Output the [X, Y] coordinate of the center of the cell containing the given text.  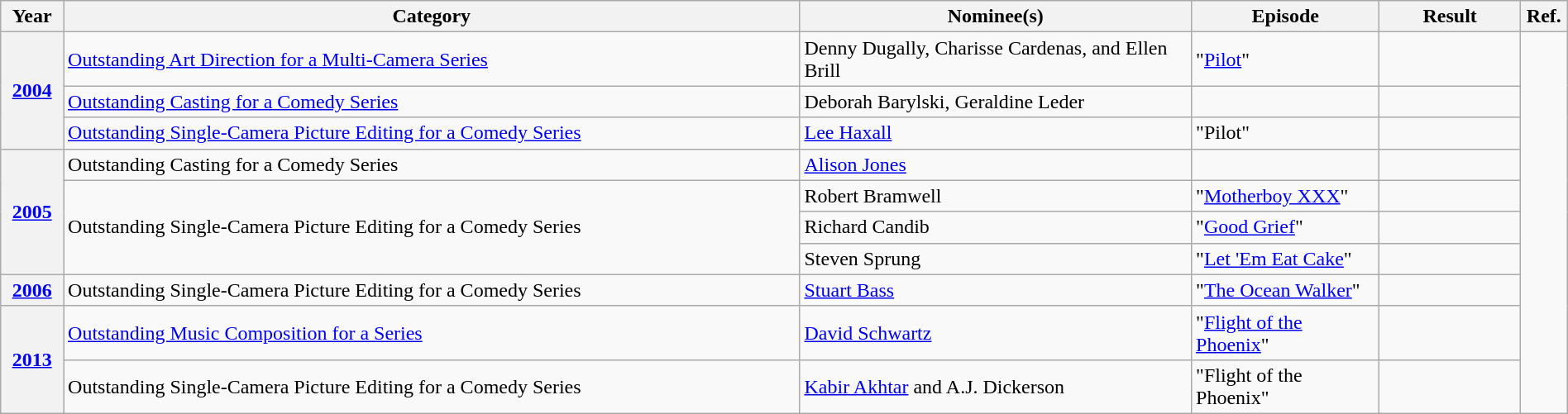
Deborah Barylski, Geraldine Leder [996, 102]
Year [32, 17]
Robert Bramwell [996, 196]
Lee Haxall [996, 133]
David Schwartz [996, 332]
Result [1450, 17]
Denny Dugally, Charisse Cardenas, and Ellen Brill [996, 59]
"Good Grief" [1285, 227]
2013 [32, 359]
2005 [32, 212]
Stuart Bass [996, 290]
"Motherboy XXX" [1285, 196]
2006 [32, 290]
Episode [1285, 17]
Ref. [1543, 17]
Richard Candib [996, 227]
Nominee(s) [996, 17]
Outstanding Art Direction for a Multi-Camera Series [432, 59]
Kabir Akhtar and A.J. Dickerson [996, 387]
"The Ocean Walker" [1285, 290]
Steven Sprung [996, 259]
Category [432, 17]
2004 [32, 91]
"Let 'Em Eat Cake" [1285, 259]
Alison Jones [996, 164]
Outstanding Music Composition for a Series [432, 332]
